Return [X, Y] of the center of cell containing provided text 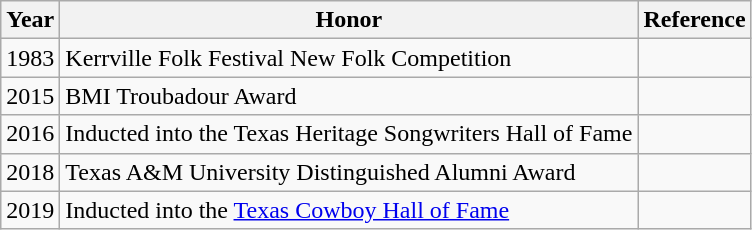
Honor [349, 20]
2015 [30, 96]
1983 [30, 58]
Inducted into the Texas Heritage Songwriters Hall of Fame [349, 134]
BMI Troubadour Award [349, 96]
2019 [30, 210]
Inducted into the Texas Cowboy Hall of Fame [349, 210]
2016 [30, 134]
2018 [30, 172]
Texas A&M University Distinguished Alumni Award [349, 172]
Reference [694, 20]
Year [30, 20]
Kerrville Folk Festival New Folk Competition [349, 58]
